Determine the (x, y) coordinate at the center of the cell enclosing the given text.  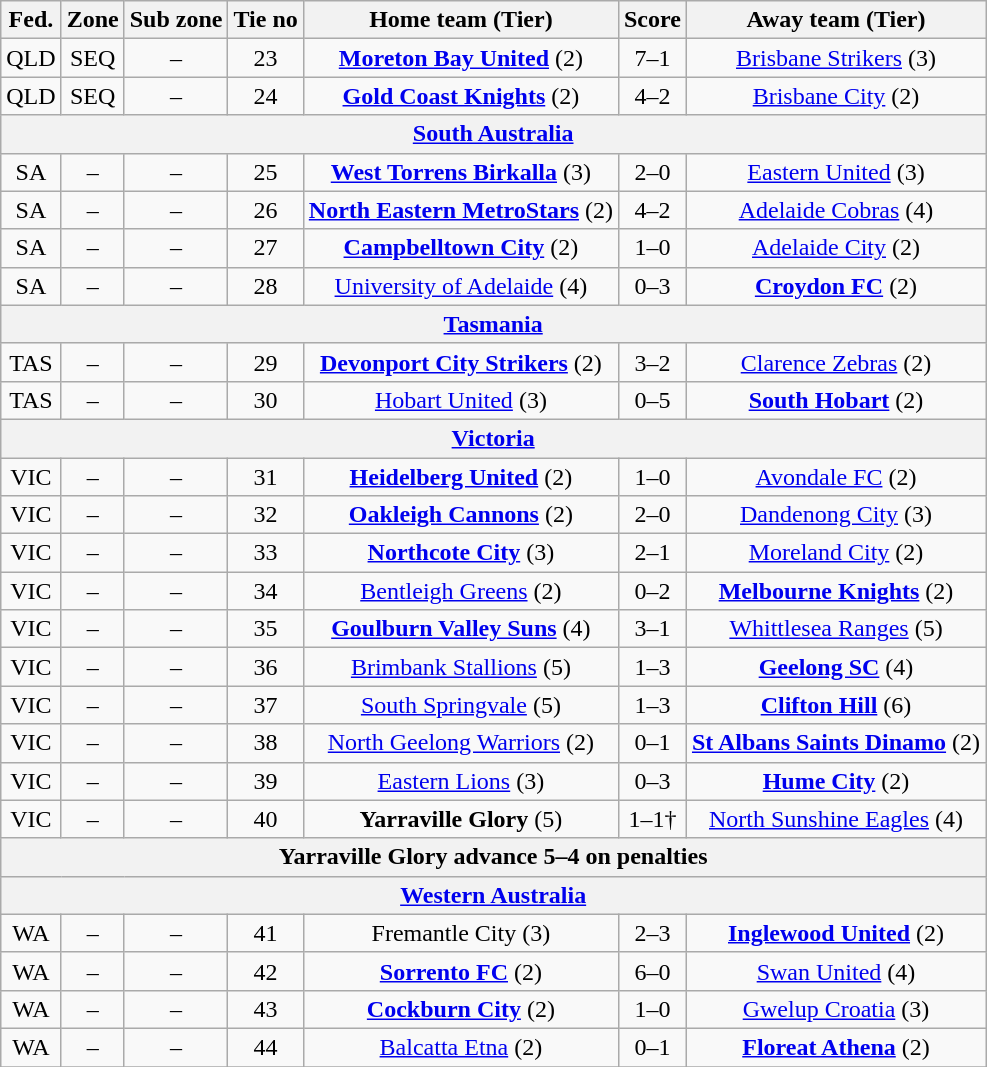
32 (266, 515)
Campbelltown City (2) (460, 248)
Devonport City Strikers (2) (460, 362)
Heidelberg United (2) (460, 477)
South Hobart (2) (836, 400)
Eastern United (3) (836, 172)
North Sunshine Eagles (4) (836, 819)
St Albans Saints Dinamo (2) (836, 743)
Clifton Hill (6) (836, 705)
Gold Coast Knights (2) (460, 96)
27 (266, 248)
Dandenong City (3) (836, 515)
44 (266, 1047)
Moreton Bay United (2) (460, 58)
Inglewood United (2) (836, 933)
6–0 (652, 971)
Avondale FC (2) (836, 477)
29 (266, 362)
1–1† (652, 819)
Adelaide Cobras (4) (836, 210)
33 (266, 553)
Score (652, 20)
Clarence Zebras (2) (836, 362)
Northcote City (3) (460, 553)
Yarraville Glory (5) (460, 819)
37 (266, 705)
Gwelup Croatia (3) (836, 1009)
Goulburn Valley Suns (4) (460, 629)
Bentleigh Greens (2) (460, 591)
Eastern Lions (3) (460, 781)
31 (266, 477)
35 (266, 629)
7–1 (652, 58)
26 (266, 210)
Victoria (494, 438)
North Eastern MetroStars (2) (460, 210)
South Springvale (5) (460, 705)
Swan United (4) (836, 971)
23 (266, 58)
30 (266, 400)
28 (266, 286)
Cockburn City (2) (460, 1009)
Sub zone (176, 20)
40 (266, 819)
34 (266, 591)
Floreat Athena (2) (836, 1047)
25 (266, 172)
Fed. (31, 20)
Whittlesea Ranges (5) (836, 629)
Away team (Tier) (836, 20)
Moreland City (2) (836, 553)
3–2 (652, 362)
Hobart United (3) (460, 400)
Brisbane Strikers (3) (836, 58)
Oakleigh Cannons (2) (460, 515)
38 (266, 743)
Zone (92, 20)
Sorrento FC (2) (460, 971)
Adelaide City (2) (836, 248)
Geelong SC (4) (836, 667)
Balcatta Etna (2) (460, 1047)
Home team (Tier) (460, 20)
39 (266, 781)
0–2 (652, 591)
South Australia (494, 134)
Tasmania (494, 324)
Fremantle City (3) (460, 933)
42 (266, 971)
24 (266, 96)
Western Australia (494, 895)
36 (266, 667)
Hume City (2) (836, 781)
41 (266, 933)
Brisbane City (2) (836, 96)
Brimbank Stallions (5) (460, 667)
Croydon FC (2) (836, 286)
2–3 (652, 933)
3–1 (652, 629)
West Torrens Birkalla (3) (460, 172)
Melbourne Knights (2) (836, 591)
Yarraville Glory advance 5–4 on penalties (494, 857)
0–5 (652, 400)
North Geelong Warriors (2) (460, 743)
2–1 (652, 553)
University of Adelaide (4) (460, 286)
Tie no (266, 20)
43 (266, 1009)
